For the text-containing cell, return its midpoint in (X, Y) coordinate format. 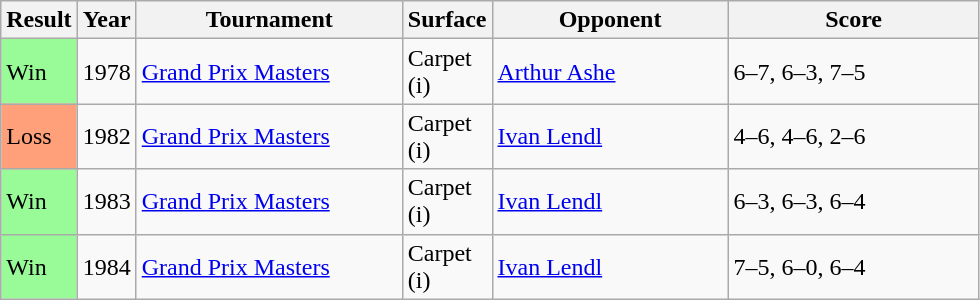
1978 (106, 72)
6–7, 6–3, 7–5 (854, 72)
1982 (106, 136)
4–6, 4–6, 2–6 (854, 136)
Year (106, 20)
Loss (39, 136)
1983 (106, 202)
Tournament (269, 20)
Score (854, 20)
7–5, 6–0, 6–4 (854, 266)
1984 (106, 266)
Opponent (610, 20)
6–3, 6–3, 6–4 (854, 202)
Result (39, 20)
Surface (447, 20)
Arthur Ashe (610, 72)
